Capture the cell that displays the provided text and extract its [X, Y] central coordinate. 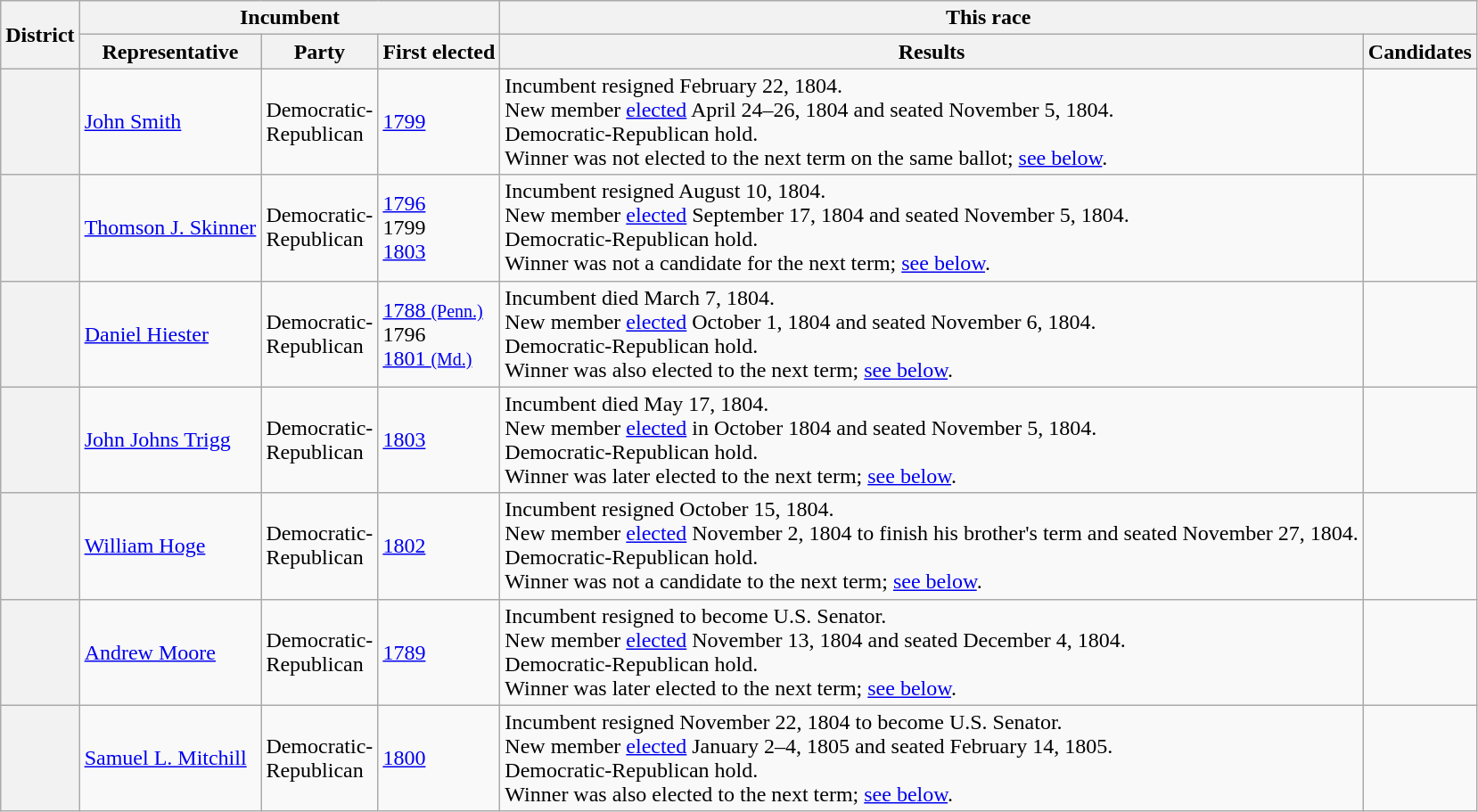
Incumbent [290, 18]
Samuel L. Mitchill [170, 758]
District [40, 35]
Daniel Hiester [170, 333]
This race [989, 18]
Party [319, 52]
First elected [439, 52]
John Smith [170, 121]
Representative [170, 52]
1788 (Penn.)1796 1801 (Md.) [439, 333]
1800 [439, 758]
1802 [439, 545]
1789 [439, 652]
1803 [439, 440]
1799 [439, 121]
Thomson J. Skinner [170, 228]
1796 1799 1803 [439, 228]
John Johns Trigg [170, 440]
Andrew Moore [170, 652]
Results [932, 52]
Candidates [1419, 52]
William Hoge [170, 545]
